Find where the given text appears and provide that cell's center as [X, Y] coordinate. 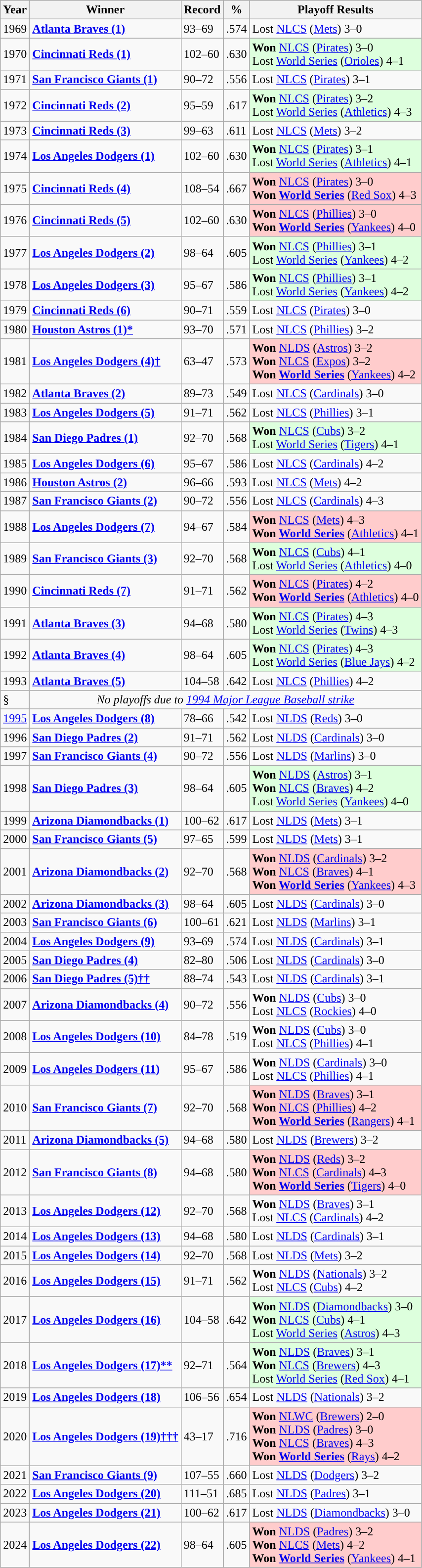
2000 [15, 839]
1972 [15, 105]
2015 [15, 1255]
93–70 [202, 329]
2003 [15, 922]
Won NLCS (Pirates) 4–3Lost World Series (Blue Jays) 4–2 [336, 655]
Lost NLCS (Phillies) 3–2 [336, 329]
2024 [15, 1545]
1991 [15, 623]
Arizona Diamondbacks (5) [105, 1140]
.667 [236, 188]
.573 [236, 362]
Lost NLDS (Marlins) 3–0 [336, 756]
.543 [236, 979]
Lost NLDS (Mets) 3–2 [336, 1255]
88–74 [202, 979]
Los Angeles Dodgers (3) [105, 285]
Atlanta Braves (2) [105, 394]
1986 [15, 482]
.611 [236, 131]
1983 [15, 413]
2007 [15, 1004]
Won NLDS (Diamondbacks) 3–0Won NLCS (Cubs) 4–1Lost World Series (Astros) 4–3 [336, 1320]
Won NLDS (Cardinals) 3–0Lost NLCS (Phillies) 4–1 [336, 1068]
Los Angeles Dodgers (17)** [105, 1365]
1976 [15, 221]
Won NLDS (Braves) 3–1Lost NLCS (Cardinals) 4–2 [336, 1211]
San Francisco Giants (2) [105, 501]
Atlanta Braves (1) [105, 29]
Won NLDS (Nationals) 3–2Lost NLCS (Cubs) 4–2 [336, 1281]
Los Angeles Dodgers (11) [105, 1068]
1996 [15, 738]
Los Angeles Dodgers (10) [105, 1037]
Lost NLCS (Mets) 3–0 [336, 29]
1974 [15, 156]
Cincinnati Reds (6) [105, 310]
.660 [236, 1475]
94–67 [202, 526]
1979 [15, 310]
Los Angeles Dodgers (22) [105, 1545]
Los Angeles Dodgers (16) [105, 1320]
San Francisco Giants (5) [105, 839]
1997 [15, 756]
Houston Astros (2) [105, 482]
Lost NLCS (Mets) 3–2 [336, 131]
2023 [15, 1513]
Lost NLDS (Padres) 3–1 [336, 1494]
Cincinnati Reds (4) [105, 188]
2001 [15, 872]
§ [15, 699]
99–63 [202, 131]
Lost NLCS (Phillies) 4–2 [336, 681]
2004 [15, 941]
1977 [15, 252]
Won NLCS (Phillies) 3–0Won World Series (Yankees) 4–0 [336, 221]
2006 [15, 979]
1981 [15, 362]
San Diego Padres (4) [105, 960]
.542 [236, 718]
Lost NLCS (Pirates) 3–0 [336, 310]
2013 [15, 1211]
Cincinnati Reds (7) [105, 591]
84–78 [202, 1037]
95–59 [202, 105]
Winner [105, 10]
Won NLCS (Pirates) 3–0Won World Series (Red Sox) 4–3 [336, 188]
San Francisco Giants (9) [105, 1475]
San Francisco Giants (8) [105, 1172]
92–71 [202, 1365]
Won NLDS (Braves) 3–1Won NLCS (Phillies) 4–2Won World Series (Rangers) 4–1 [336, 1107]
Won NLCS (Pirates) 4–3Lost World Series (Twins) 4–3 [336, 623]
2020 [15, 1436]
Won NLCS (Cubs) 4–1Lost World Series (Athletics) 4–0 [336, 559]
1975 [15, 188]
2018 [15, 1365]
Won NLCS (Pirates) 3–0Lost World Series (Orioles) 4–1 [336, 54]
Lost NLCS (Cardinals) 3–0 [336, 394]
97–65 [202, 839]
San Francisco Giants (1) [105, 80]
107–55 [202, 1475]
Lost NLCS (Phillies) 3–1 [336, 413]
2014 [15, 1237]
.506 [236, 960]
Los Angeles Dodgers (1) [105, 156]
1978 [15, 285]
Los Angeles Dodgers (8) [105, 718]
.593 [236, 482]
1999 [15, 821]
Atlanta Braves (3) [105, 623]
2019 [15, 1397]
82–80 [202, 960]
Arizona Diamondbacks (4) [105, 1004]
1990 [15, 591]
Won NLDS (Braves) 3–1Won NLCS (Brewers) 4–3Lost World Series (Red Sox) 4–1 [336, 1365]
108–54 [202, 188]
San Diego Padres (3) [105, 788]
1982 [15, 394]
.549 [236, 394]
Los Angeles Dodgers (13) [105, 1237]
.564 [236, 1365]
2012 [15, 1172]
Los Angeles Dodgers (21) [105, 1513]
1998 [15, 788]
100–61 [202, 922]
No playoffs due to 1994 Major League Baseball strike [225, 699]
% [236, 10]
Cincinnati Reds (2) [105, 105]
Los Angeles Dodgers (9) [105, 941]
2009 [15, 1068]
Lost NLCS (Mets) 4–2 [336, 482]
Arizona Diamondbacks (3) [105, 904]
90–71 [202, 310]
2011 [15, 1140]
Cincinnati Reds (3) [105, 131]
Won NLCS (Cubs) 3–2Lost World Series (Tigers) 4–1 [336, 438]
Los Angeles Dodgers (6) [105, 463]
Won NLCS (Pirates) 3–2Lost World Series (Athletics) 4–3 [336, 105]
Los Angeles Dodgers (20) [105, 1494]
78–66 [202, 718]
1993 [15, 681]
Won NLDS (Astros) 3–1Won NLCS (Braves) 4–2Lost World Series (Yankees) 4–0 [336, 788]
2008 [15, 1037]
Playoff Results [336, 10]
.654 [236, 1397]
Won NLCS (Pirates) 3–1Lost World Series (Athletics) 4–1 [336, 156]
Lost NLDS (Dodgers) 3–2 [336, 1475]
Lost NLDS (Nationals) 3–2 [336, 1397]
Los Angeles Dodgers (12) [105, 1211]
San Diego Padres (2) [105, 738]
Arizona Diamondbacks (1) [105, 821]
Los Angeles Dodgers (4)† [105, 362]
Los Angeles Dodgers (15) [105, 1281]
Los Angeles Dodgers (19)††† [105, 1436]
2017 [15, 1320]
San Francisco Giants (6) [105, 922]
Cincinnati Reds (5) [105, 221]
Los Angeles Dodgers (2) [105, 252]
1989 [15, 559]
.519 [236, 1037]
San Francisco Giants (3) [105, 559]
Cincinnati Reds (1) [105, 54]
Lost NLDS (Diamondbacks) 3–0 [336, 1513]
Lost NLCS (Cardinals) 4–2 [336, 463]
1973 [15, 131]
San Francisco Giants (7) [105, 1107]
2016 [15, 1281]
106–56 [202, 1397]
Lost NLDS (Marlins) 3–1 [336, 922]
Atlanta Braves (4) [105, 655]
43–17 [202, 1436]
1985 [15, 463]
.599 [236, 839]
Arizona Diamondbacks (2) [105, 872]
Record [202, 10]
Lost NLDS (Brewers) 3–2 [336, 1140]
Lost NLCS (Pirates) 3–1 [336, 80]
1980 [15, 329]
Won NLCS (Pirates) 4–2Won World Series (Athletics) 4–0 [336, 591]
Los Angeles Dodgers (7) [105, 526]
San Diego Padres (1) [105, 438]
2005 [15, 960]
1988 [15, 526]
1995 [15, 718]
Lost NLCS (Cardinals) 4–3 [336, 501]
Lost NLDS (Reds) 3–0 [336, 718]
1984 [15, 438]
Los Angeles Dodgers (14) [105, 1255]
Won NLWC (Brewers) 2–0 Won NLDS (Padres) 3–0 Won NLCS (Braves) 4–3Won World Series (Rays) 4–2 [336, 1436]
Won NLDS (Reds) 3–2Won NLCS (Cardinals) 4–3Won World Series (Tigers) 4–0 [336, 1172]
Won NLDS (Cardinals) 3–2Won NLCS (Braves) 4–1Won World Series (Yankees) 4–3 [336, 872]
1987 [15, 501]
89–73 [202, 394]
96–66 [202, 482]
.584 [236, 526]
Year [15, 10]
.621 [236, 922]
1992 [15, 655]
Won NLDS (Astros) 3–2Won NLCS (Expos) 3–2Won World Series (Yankees) 4–2 [336, 362]
2022 [15, 1494]
1969 [15, 29]
111–51 [202, 1494]
Atlanta Braves (5) [105, 681]
Won NLDS (Cubs) 3–0Lost NLCS (Phillies) 4–1 [336, 1037]
.559 [236, 310]
.571 [236, 329]
Los Angeles Dodgers (5) [105, 413]
.685 [236, 1494]
Won NLCS (Mets) 4–3Won World Series (Athletics) 4–1 [336, 526]
Won NLDS (Padres) 3–2Won NLCS (Mets) 4–2Won World Series (Yankees) 4–1 [336, 1545]
Won NLDS (Cubs) 3–0Lost NLCS (Rockies) 4–0 [336, 1004]
2010 [15, 1107]
San Francisco Giants (4) [105, 756]
Los Angeles Dodgers (18) [105, 1397]
Houston Astros (1)* [105, 329]
2021 [15, 1475]
1971 [15, 80]
San Diego Padres (5)†† [105, 979]
.716 [236, 1436]
1970 [15, 54]
63–47 [202, 362]
2002 [15, 904]
